Pinpoint the cell where the given text exists, returning its (x, y) midpoint coordinate. 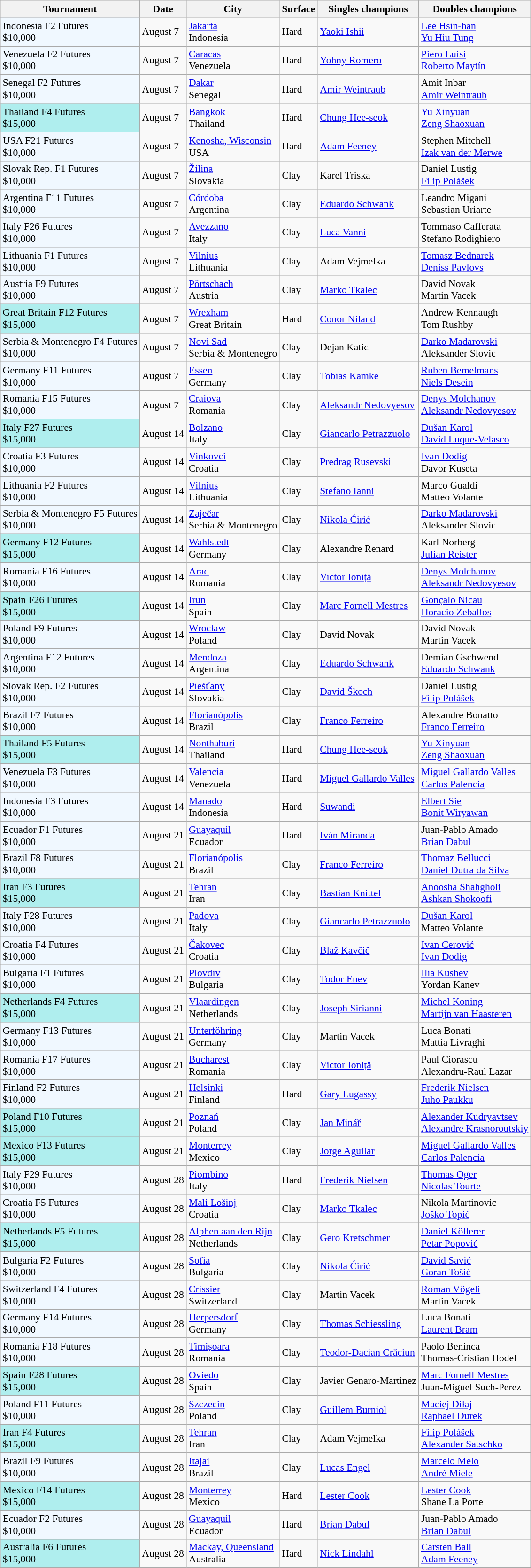
Amit Inbar Amir Weintraub (475, 89)
Iván Miranda (368, 835)
Tommaso Cafferata Stefano Rodighiero (475, 233)
Guillem Burniol (368, 1410)
Brazil F8 Futures$10,000 (70, 864)
Suwandi (368, 807)
Nick Lindahl (368, 1553)
Demian Gschwend Eduardo Schwank (475, 663)
ŽilinaSlovakia (233, 175)
Indonesia F3 Futures$10,000 (70, 807)
Tournament (70, 9)
SofiaBulgaria (233, 1266)
EssenGermany (233, 376)
Aleksandr Nedovyesov (368, 405)
David Novak (368, 634)
Italy F26 Futures$10,000 (70, 233)
Iran F4 Futures$15,000 (70, 1438)
Bastian Knittel (368, 893)
MendozaArgentina (233, 663)
Paolo Beninca Thomas-Cristian Hodel (475, 1353)
Germany F14 Futures$10,000 (70, 1324)
Slovak Rep. F1 Futures$10,000 (70, 175)
Stefano Ianni (368, 491)
Novi SadSerbia & Montenegro (233, 348)
Venezuela F3 Futures$10,000 (70, 778)
Anoosha Shahgholi Ashkan Shokoofi (475, 893)
Romania F17 Futures$10,000 (70, 1065)
Marc Fornell Mestres (368, 606)
Gero Kretschmer (368, 1237)
VlaardingenNetherlands (233, 1008)
Alexander Kudryavtsev Alexandre Krasnoroutskiy (475, 1123)
Bulgaria F1 Futures$10,000 (70, 979)
SzczecinPoland (233, 1410)
Slovak Rep. F2 Futures$10,000 (70, 692)
IrunSpain (233, 606)
Serbia & Montenegro F4 Futures$10,000 (70, 348)
Netherlands F4 Futures$15,000 (70, 1008)
Todor Enev (368, 979)
Roman Vögeli Martin Vacek (475, 1295)
Maciej Diłaj Raphael Durek (475, 1410)
Croatia F5 Futures$10,000 (70, 1209)
Austria F9 Futures$10,000 (70, 290)
Lithuania F1 Futures$10,000 (70, 261)
Michel Koning Martijn van Haasteren (475, 1008)
Mali LošinjCroatia (233, 1209)
Venezuela F2 Futures$10,000 (70, 60)
Alexandre Renard (368, 549)
Ilia Kushev Yordan Kanev (475, 979)
Ruben Bemelmans Niels Desein (475, 376)
Croatia F3 Futures$10,000 (70, 462)
Germany F11 Futures$10,000 (70, 376)
Singles champions (368, 9)
Thailand F5 Futures$15,000 (70, 750)
Mackay, QueenslandAustralia (233, 1553)
Lester Cook Shane La Porte (475, 1496)
Finland F2 Futures$10,000 (70, 1094)
Lester Cook (368, 1496)
Alphen aan den RijnNetherlands (233, 1237)
Marc Fornell Mestres Juan-Miguel Such-Perez (475, 1381)
David Škoch (368, 692)
Paul Ciorascu Alexandru-Raul Lazar (475, 1065)
Ecuador F2 Futures$10,000 (70, 1525)
Leandro Migani Sebastian Uriarte (475, 204)
Luca Vanni (368, 233)
Ecuador F1 Futures$10,000 (70, 835)
Spain F28 Futures$15,000 (70, 1381)
Poland F10 Futures$15,000 (70, 1123)
Romania F18 Futures$10,000 (70, 1353)
Indonesia F2 Futures$10,000 (70, 32)
Germany F13 Futures$10,000 (70, 1036)
Jorge Aguilar (368, 1152)
Argentina F12 Futures$10,000 (70, 663)
Thomas Oger Nicolas Tourte (475, 1180)
WahlstedtGermany (233, 549)
Dejan Katic (368, 348)
Karel Triska (368, 175)
Javier Genaro-Martinez (368, 1381)
PadovaItaly (233, 922)
Frederik Nielsen (368, 1180)
PörtschachAustria (233, 290)
USA F21 Futures$10,000 (70, 147)
ZaječarSerbia & Montenegro (233, 520)
Iran F3 Futures$15,000 (70, 893)
Ivan Dodig Davor Kuseta (475, 462)
Tobias Kamke (368, 376)
Brazil F9 Futures$10,000 (70, 1467)
Lee Hsin-han Yu Hiu Tung (475, 32)
Karl Norberg Julian Reister (475, 549)
ManadoIndonesia (233, 807)
Romania F16 Futures$10,000 (70, 577)
Daniel Köllerer Petar Popović (475, 1237)
Thomas Schiessling (368, 1324)
PiombinoItaly (233, 1180)
Miguel Gallardo Valles (368, 778)
Australia F6 Futures$15,000 (70, 1553)
Joseph Sirianni (368, 1008)
Filip Polášek Alexander Satschko (475, 1438)
BucharestRomania (233, 1065)
Kenosha, WisconsinUSA (233, 147)
Amir Weintraub (368, 89)
Thailand F4 Futures$15,000 (70, 117)
Romania F15 Futures$10,000 (70, 405)
Stephen Mitchell Izak van der Merwe (475, 147)
Adam Feeney (368, 147)
Bulgaria F2 Futures$10,000 (70, 1266)
AradRomania (233, 577)
Italy F28 Futures$10,000 (70, 922)
Great Britain F12 Futures$15,000 (70, 318)
Gonçalo Nicau Horacio Zeballos (475, 606)
CraiovaRomania (233, 405)
Netherlands F5 Futures$15,000 (70, 1237)
BolzanoItaly (233, 434)
Brian Dabul (368, 1525)
Thomaz Bellucci Daniel Dutra da Silva (475, 864)
ItajaíBrazil (233, 1467)
Italy F29 Futures$10,000 (70, 1180)
Croatia F4 Futures$10,000 (70, 951)
Tomasz Bednarek Deniss Pavlovs (475, 261)
City (233, 9)
WrexhamGreat Britain (233, 318)
Carsten Ball Adam Feeney (475, 1553)
Surface (299, 9)
CrissierSwitzerland (233, 1295)
David Savić Goran Tošić (475, 1266)
CórdobaArgentina (233, 204)
Gary Lugassy (368, 1094)
TimișoaraRomania (233, 1353)
Italy F27 Futures$15,000 (70, 434)
Marco Gualdi Matteo Volante (475, 491)
Conor Niland (368, 318)
Doubles champions (475, 9)
Nikola Martinovic Joško Topić (475, 1209)
Yohny Romero (368, 60)
PlovdivBulgaria (233, 979)
AvezzanoItaly (233, 233)
CaracasVenezuela (233, 60)
Ivan Cerović Ivan Dodig (475, 951)
PoznańPoland (233, 1123)
PiešťanySlovakia (233, 692)
Lithuania F2 Futures$10,000 (70, 491)
DakarSenegal (233, 89)
Andrew Kennaugh Tom Rushby (475, 318)
UnterföhringGermany (233, 1036)
NonthaburiThailand (233, 750)
WrocławPoland (233, 634)
Poland F9 Futures$10,000 (70, 634)
Jan Minář (368, 1123)
Predrag Rusevski (368, 462)
Poland F11 Futures$10,000 (70, 1410)
Luca Bonati Laurent Bram (475, 1324)
Switzerland F4 Futures$10,000 (70, 1295)
Germany F12 Futures$15,000 (70, 549)
Piero Luisi Roberto Maytín (475, 60)
JakartaIndonesia (233, 32)
HelsinkiFinland (233, 1094)
Argentina F11 Futures$10,000 (70, 204)
Brazil F7 Futures$10,000 (70, 721)
HerpersdorfGermany (233, 1324)
Senegal F2 Futures$10,000 (70, 89)
Marcelo Melo André Miele (475, 1467)
BangkokThailand (233, 117)
Dušan Karol Matteo Volante (475, 922)
OviedoSpain (233, 1381)
Mexico F13 Futures$15,000 (70, 1152)
Elbert Sie Bonit Wiryawan (475, 807)
ValenciaVenezuela (233, 778)
Dušan Karol David Luque-Velasco (475, 434)
Blaž Kavčič (368, 951)
Luca Bonati Mattia Livraghi (475, 1036)
Frederik Nielsen Juho Paukku (475, 1094)
Serbia & Montenegro F5 Futures$10,000 (70, 520)
Lucas Engel (368, 1467)
Alexandre Bonatto Franco Ferreiro (475, 721)
VinkovciCroatia (233, 462)
Spain F26 Futures$15,000 (70, 606)
ČakovecCroatia (233, 951)
Teodor-Dacian Crăciun (368, 1353)
Mexico F14 Futures$15,000 (70, 1496)
Date (162, 9)
Yaoki Ishii (368, 32)
